Determine the (X, Y) coordinate at the center of the cell enclosing the given text.  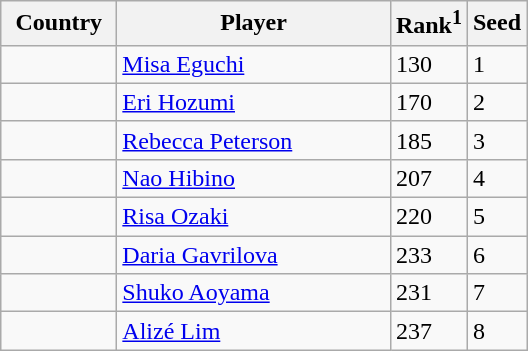
4 (496, 178)
Country (59, 24)
Risa Ozaki (254, 217)
5 (496, 217)
Nao Hibino (254, 178)
Player (254, 24)
Eri Hozumi (254, 102)
Seed (496, 24)
233 (428, 255)
Daria Gavrilova (254, 255)
237 (428, 331)
207 (428, 178)
6 (496, 255)
Misa Eguchi (254, 64)
7 (496, 293)
130 (428, 64)
170 (428, 102)
1 (496, 64)
231 (428, 293)
2 (496, 102)
220 (428, 217)
Rank1 (428, 24)
8 (496, 331)
185 (428, 140)
3 (496, 140)
Shuko Aoyama (254, 293)
Alizé Lim (254, 331)
Rebecca Peterson (254, 140)
